Locate the cell with the specified text and output its [X, Y] center coordinate. 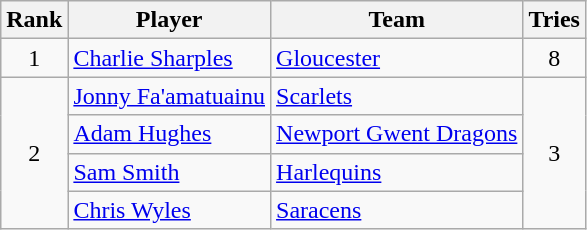
Team [397, 20]
2 [34, 153]
Adam Hughes [170, 134]
3 [554, 153]
Scarlets [397, 96]
Rank [34, 20]
Player [170, 20]
Newport Gwent Dragons [397, 134]
Sam Smith [170, 172]
Jonny Fa'amatuainu [170, 96]
Chris Wyles [170, 210]
1 [34, 58]
8 [554, 58]
Harlequins [397, 172]
Charlie Sharples [170, 58]
Gloucester [397, 58]
Saracens [397, 210]
Tries [554, 20]
